Detect which cell encompasses the target text, then output its (X, Y) center coordinate. 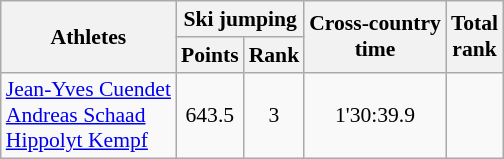
Cross-country time (375, 36)
Rank (274, 55)
Ski jumping (240, 19)
643.5 (210, 116)
1'30:39.9 (375, 116)
Points (210, 55)
Athletes (88, 36)
Jean-Yves CuendetAndreas SchaadHippolyt Kempf (88, 116)
3 (274, 116)
Total rank (474, 36)
